Capture the cell that displays the provided text and extract its [x, y] central coordinate. 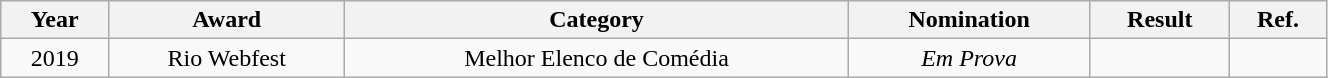
Em Prova [969, 58]
Rio Webfest [227, 58]
Award [227, 20]
Melhor Elenco de Comédia [596, 58]
2019 [55, 58]
Category [596, 20]
Year [55, 20]
Ref. [1278, 20]
Nomination [969, 20]
Result [1160, 20]
